Identify which cell holds the provided text, then report its [X, Y] central coordinate. 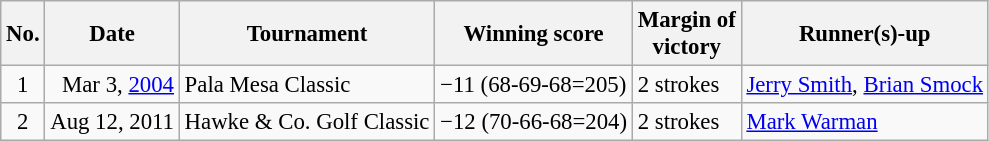
Tournament [306, 34]
Pala Mesa Classic [306, 85]
Runner(s)-up [864, 34]
Mark Warman [864, 122]
Aug 12, 2011 [112, 122]
−11 (68-69-68=205) [534, 85]
Jerry Smith, Brian Smock [864, 85]
No. [23, 34]
Winning score [534, 34]
−12 (70-66-68=204) [534, 122]
2 [23, 122]
1 [23, 85]
Mar 3, 2004 [112, 85]
Date [112, 34]
Hawke & Co. Golf Classic [306, 122]
Margin ofvictory [686, 34]
